Extract the (x, y) coordinate from the center of the cell holding the provided text.  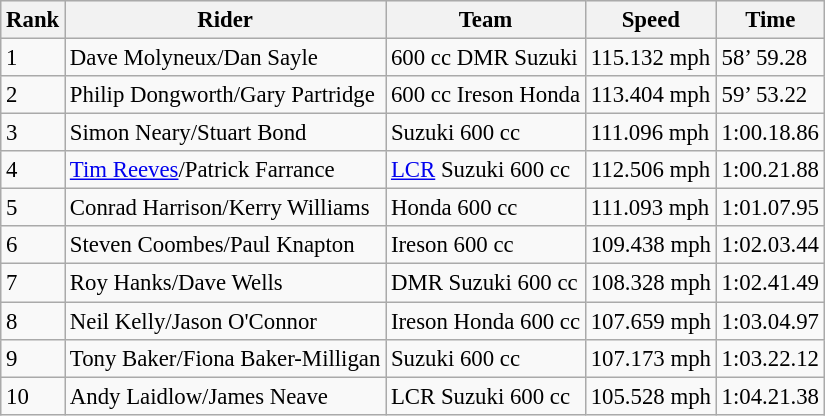
111.096 mph (650, 133)
107.659 mph (650, 321)
112.506 mph (650, 170)
Simon Neary/Stuart Bond (226, 133)
Ireson 600 cc (486, 245)
1:02.03.44 (770, 245)
1 (33, 58)
4 (33, 170)
58’ 59.28 (770, 58)
Tim Reeves/Patrick Farrance (226, 170)
Roy Hanks/Dave Wells (226, 283)
9 (33, 358)
3 (33, 133)
Steven Coombes/Paul Knapton (226, 245)
1:03.22.12 (770, 358)
109.438 mph (650, 245)
7 (33, 283)
111.093 mph (650, 208)
107.173 mph (650, 358)
1:03.04.97 (770, 321)
Dave Molyneux/Dan Sayle (226, 58)
Rider (226, 20)
1:00.21.88 (770, 170)
113.404 mph (650, 95)
108.328 mph (650, 283)
10 (33, 396)
59’ 53.22 (770, 95)
Conrad Harrison/Kerry Williams (226, 208)
Tony Baker/Fiona Baker-Milligan (226, 358)
1:02.41.49 (770, 283)
115.132 mph (650, 58)
Honda 600 cc (486, 208)
2 (33, 95)
600 cc Ireson Honda (486, 95)
600 cc DMR Suzuki (486, 58)
1:00.18.86 (770, 133)
6 (33, 245)
Ireson Honda 600 cc (486, 321)
Neil Kelly/Jason O'Connor (226, 321)
Philip Dongworth/Gary Partridge (226, 95)
Andy Laidlow/James Neave (226, 396)
5 (33, 208)
Speed (650, 20)
105.528 mph (650, 396)
DMR Suzuki 600 cc (486, 283)
1:01.07.95 (770, 208)
1:04.21.38 (770, 396)
Rank (33, 20)
8 (33, 321)
Time (770, 20)
Team (486, 20)
